Return the [x, y] coordinate for the center point of the cell that contains the specified text.  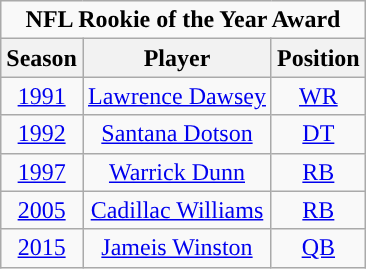
2005 [42, 210]
2015 [42, 248]
Warrick Dunn [176, 172]
Position [318, 58]
1991 [42, 96]
Season [42, 58]
NFL Rookie of the Year Award [183, 20]
Cadillac Williams [176, 210]
DT [318, 134]
WR [318, 96]
1992 [42, 134]
Player [176, 58]
Santana Dotson [176, 134]
1997 [42, 172]
Lawrence Dawsey [176, 96]
QB [318, 248]
Jameis Winston [176, 248]
